From the cell containing the given text, extract its center point as [X, Y] coordinate. 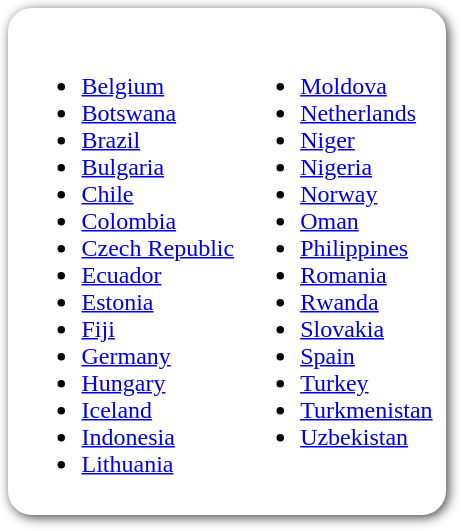
Moldova Netherlands Niger Nigeria Norway Oman Philippines Romania Rwanda Slovakia Spain Turkey Turkmenistan Uzbekistan [336, 262]
Belgium Botswana Brazil Bulgaria Chile Colombia Czech Republic Ecuador Estonia Fiji Germany Hungary Iceland Indonesia Lithuania [128, 262]
